Identify which cell holds the provided text, then report its [X, Y] central coordinate. 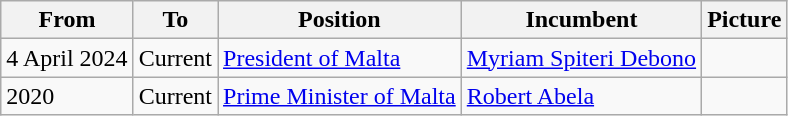
To [175, 20]
Position [340, 20]
Prime Minister of Malta [340, 96]
Picture [744, 20]
Incumbent [581, 20]
Robert Abela [581, 96]
2020 [67, 96]
From [67, 20]
Myriam Spiteri Debono [581, 58]
4 April 2024 [67, 58]
President of Malta [340, 58]
